For the text-containing cell, return its midpoint in [X, Y] coordinate format. 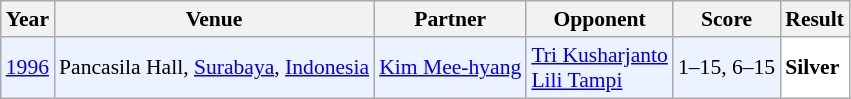
1–15, 6–15 [726, 68]
1996 [28, 68]
Venue [214, 19]
Result [814, 19]
Silver [814, 68]
Opponent [600, 19]
Partner [450, 19]
Kim Mee-hyang [450, 68]
Pancasila Hall, Surabaya, Indonesia [214, 68]
Year [28, 19]
Tri Kusharjanto Lili Tampi [600, 68]
Score [726, 19]
